Detect which cell encompasses the target text, then output its [x, y] center coordinate. 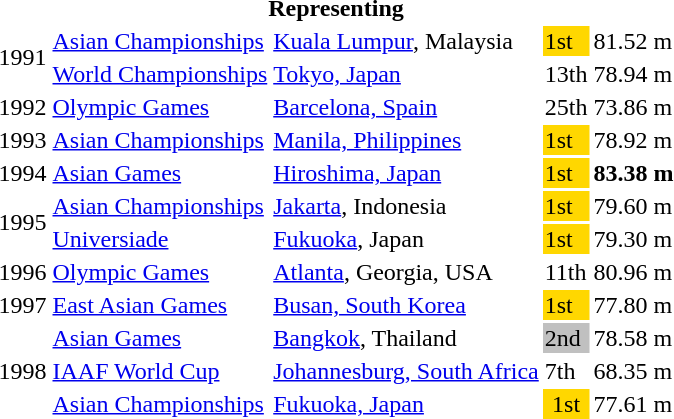
Atlanta, Georgia, USA [406, 272]
25th [566, 107]
7th [566, 371]
11th [566, 272]
Universiade [160, 239]
Tokyo, Japan [406, 74]
Bangkok, Thailand [406, 338]
Barcelona, Spain [406, 107]
Jakarta, Indonesia [406, 206]
Manila, Philippines [406, 140]
East Asian Games [160, 305]
13th [566, 74]
IAAF World Cup [160, 371]
Hiroshima, Japan [406, 173]
2nd [566, 338]
Johannesburg, South Africa [406, 371]
Busan, South Korea [406, 305]
Kuala Lumpur, Malaysia [406, 41]
World Championships [160, 74]
